Identify which cell holds the provided text, then report its (X, Y) central coordinate. 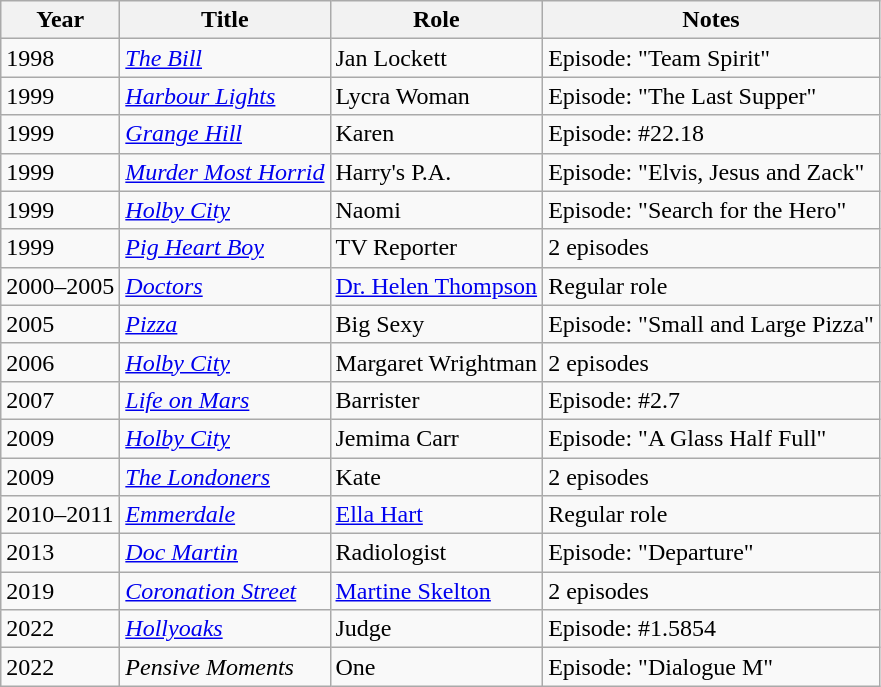
2000–2005 (60, 286)
Episode: #2.7 (712, 400)
Margaret Wrightman (436, 362)
Kate (436, 477)
Pensive Moments (225, 667)
2005 (60, 324)
One (436, 667)
Episode: "A Glass Half Full" (712, 438)
Dr. Helen Thompson (436, 286)
Title (225, 20)
Episode: "Search for the Hero" (712, 210)
Judge (436, 629)
Episode: "Departure" (712, 553)
Episode: #22.18 (712, 134)
Doc Martin (225, 553)
Hollyoaks (225, 629)
Karen (436, 134)
Lycra Woman (436, 96)
Radiologist (436, 553)
2013 (60, 553)
Episode: "The Last Supper" (712, 96)
Pizza (225, 324)
Jemima Carr (436, 438)
Life on Mars (225, 400)
Naomi (436, 210)
Emmerdale (225, 515)
Episode: "Small and Large Pizza" (712, 324)
Barrister (436, 400)
Episode: #1.5854 (712, 629)
Role (436, 20)
1998 (60, 58)
2007 (60, 400)
The Bill (225, 58)
Pig Heart Boy (225, 248)
Jan Lockett (436, 58)
The Londoners (225, 477)
Episode: "Elvis, Jesus and Zack" (712, 172)
Grange Hill (225, 134)
2019 (60, 591)
Murder Most Horrid (225, 172)
Doctors (225, 286)
Coronation Street (225, 591)
Notes (712, 20)
Episode: "Dialogue M" (712, 667)
Year (60, 20)
Big Sexy (436, 324)
Harbour Lights (225, 96)
TV Reporter (436, 248)
2006 (60, 362)
Martine Skelton (436, 591)
2010–2011 (60, 515)
Harry's P.A. (436, 172)
Episode: "Team Spirit" (712, 58)
Ella Hart (436, 515)
